Capture the cell that displays the provided text and extract its [X, Y] central coordinate. 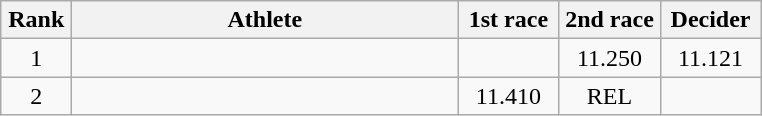
2 [36, 96]
REL [610, 96]
11.250 [610, 58]
Athlete [265, 20]
1st race [508, 20]
11.121 [710, 58]
Rank [36, 20]
11.410 [508, 96]
2nd race [610, 20]
1 [36, 58]
Decider [710, 20]
